Output the [X, Y] coordinate of the center of the cell containing the given text.  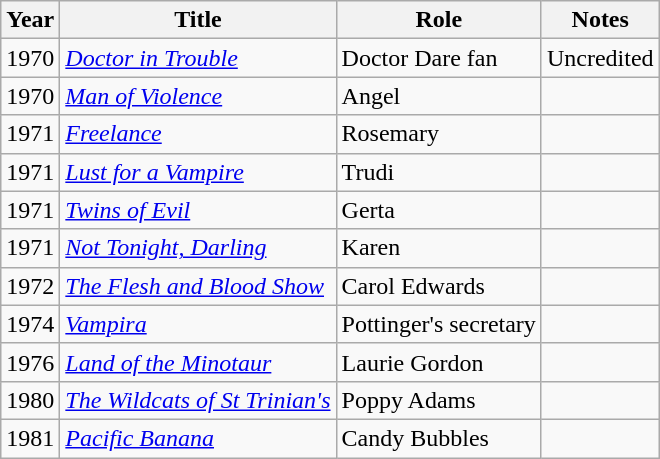
Laurie Gordon [438, 362]
Man of Violence [198, 96]
The Flesh and Blood Show [198, 286]
Year [30, 20]
Poppy Adams [438, 400]
Title [198, 20]
Pacific Banana [198, 438]
The Wildcats of St Trinian's [198, 400]
Carol Edwards [438, 286]
Not Tonight, Darling [198, 248]
Trudi [438, 172]
Karen [438, 248]
Uncredited [600, 58]
Gerta [438, 210]
Twins of Evil [198, 210]
Vampira [198, 324]
1981 [30, 438]
Doctor in Trouble [198, 58]
1980 [30, 400]
Angel [438, 96]
1972 [30, 286]
Rosemary [438, 134]
Candy Bubbles [438, 438]
1976 [30, 362]
1974 [30, 324]
Role [438, 20]
Notes [600, 20]
Doctor Dare fan [438, 58]
Lust for a Vampire [198, 172]
Freelance [198, 134]
Pottinger's secretary [438, 324]
Land of the Minotaur [198, 362]
